Locate the cell with the specified text and output its [X, Y] center coordinate. 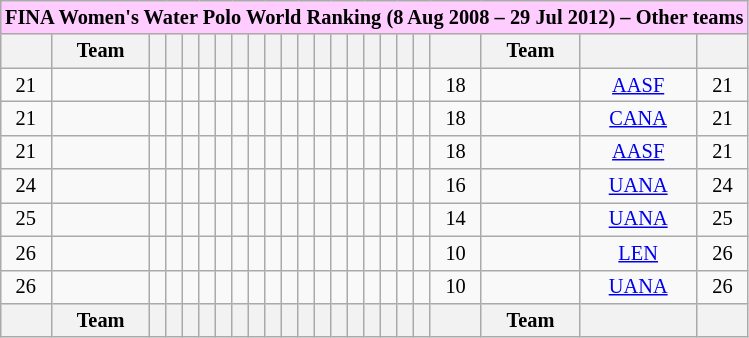
CANA [638, 118]
LEN [638, 253]
FINA Women's Water Polo World Ranking (8 Aug 2008 – 29 Jul 2012) – Other teams [374, 17]
16 [456, 186]
14 [456, 219]
